For the text-containing cell, return its midpoint in [x, y] coordinate format. 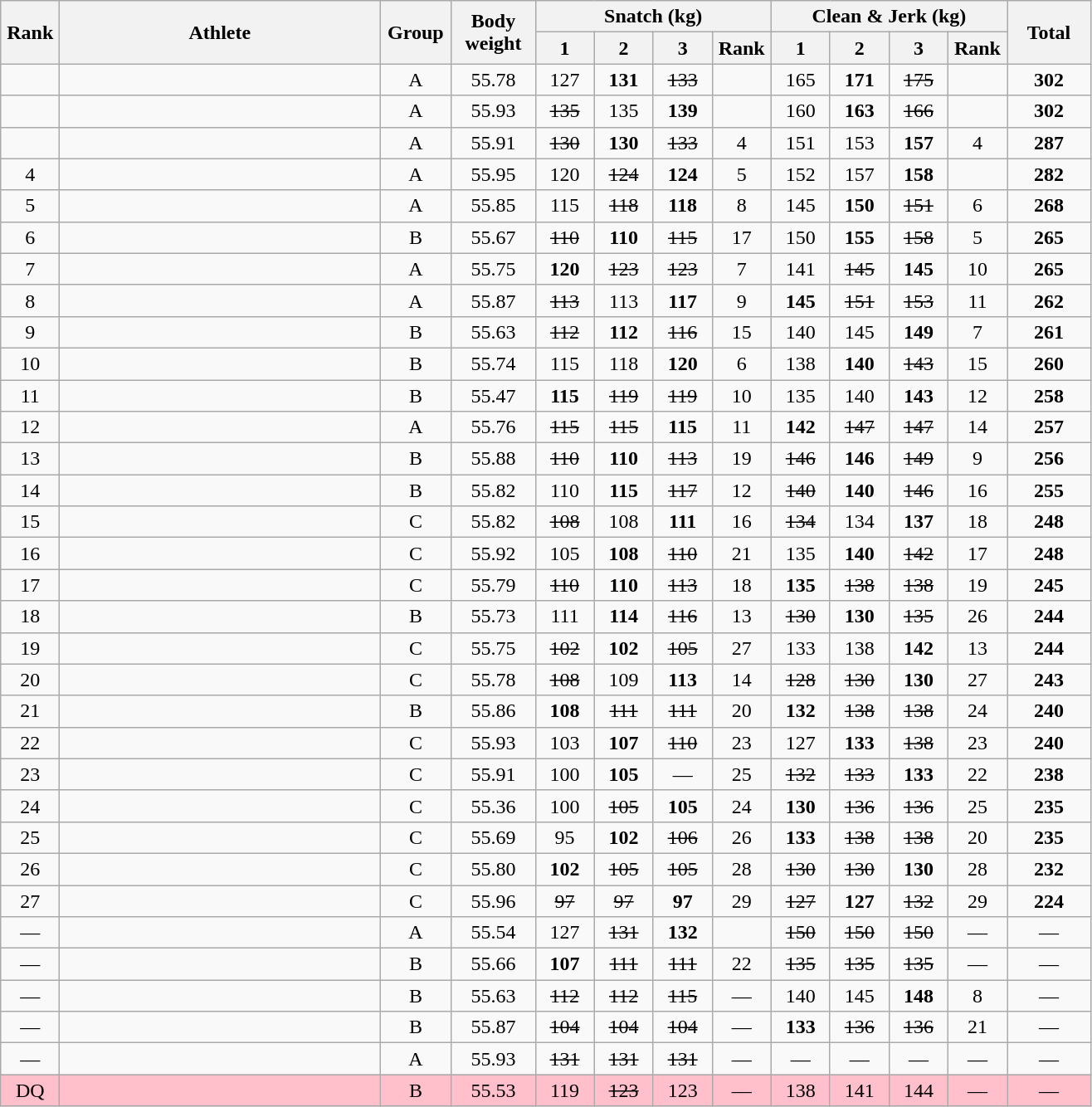
128 [800, 680]
256 [1049, 459]
55.73 [493, 617]
55.69 [493, 837]
160 [800, 111]
109 [624, 680]
Group [416, 32]
166 [918, 111]
55.79 [493, 585]
55.47 [493, 396]
243 [1049, 680]
Total [1049, 32]
106 [682, 837]
55.66 [493, 964]
55.76 [493, 427]
114 [624, 617]
55.74 [493, 363]
95 [564, 837]
Snatch (kg) [653, 17]
257 [1049, 427]
171 [860, 80]
224 [1049, 900]
Body weight [493, 32]
55.36 [493, 806]
152 [800, 174]
55.92 [493, 553]
Athlete [220, 32]
55.53 [493, 1090]
55.96 [493, 900]
165 [800, 80]
55.85 [493, 206]
55.86 [493, 711]
232 [1049, 869]
255 [1049, 490]
262 [1049, 300]
55.54 [493, 933]
103 [564, 743]
55.80 [493, 869]
175 [918, 80]
287 [1049, 143]
245 [1049, 585]
260 [1049, 363]
258 [1049, 396]
Clean & Jerk (kg) [889, 17]
144 [918, 1090]
137 [918, 522]
268 [1049, 206]
55.95 [493, 174]
238 [1049, 774]
55.88 [493, 459]
148 [918, 996]
282 [1049, 174]
DQ [30, 1090]
155 [860, 237]
55.67 [493, 237]
261 [1049, 332]
139 [682, 111]
163 [860, 111]
